Return (x, y) of the center of cell containing provided text 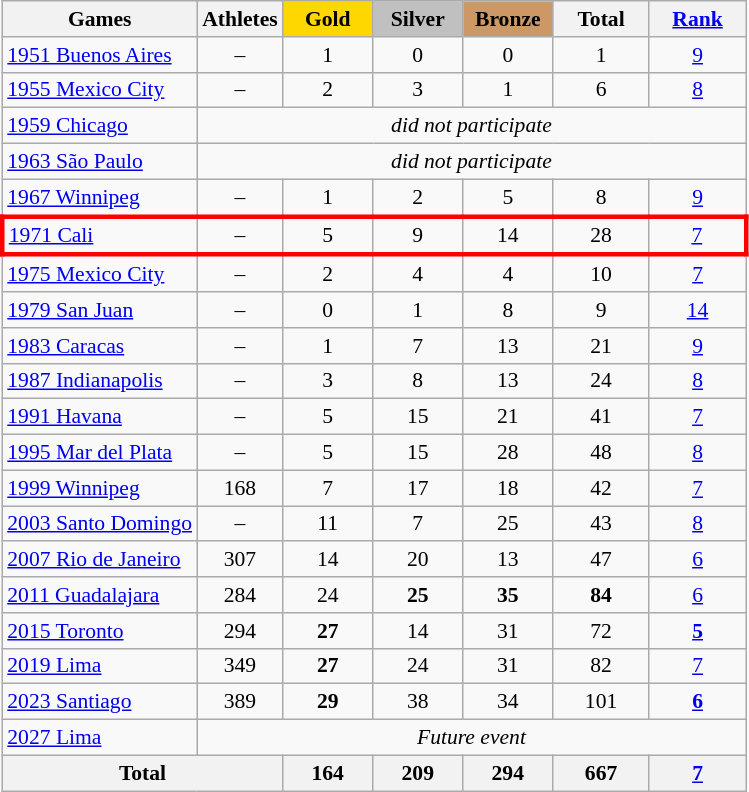
2015 Toronto (100, 631)
Games (100, 19)
389 (240, 702)
29 (328, 702)
2007 Rio de Janeiro (100, 560)
1999 Winnipeg (100, 488)
Athletes (240, 19)
82 (602, 666)
41 (602, 417)
34 (508, 702)
84 (602, 595)
2027 Lima (100, 738)
1951 Buenos Aires (100, 55)
168 (240, 488)
48 (602, 453)
47 (602, 560)
2023 Santiago (100, 702)
667 (602, 773)
349 (240, 666)
2003 Santo Domingo (100, 524)
Future event (472, 738)
42 (602, 488)
1983 Caracas (100, 346)
1955 Mexico City (100, 90)
164 (328, 773)
72 (602, 631)
1979 San Juan (100, 310)
1987 Indianapolis (100, 381)
35 (508, 595)
18 (508, 488)
10 (602, 274)
101 (602, 702)
1971 Cali (100, 236)
1975 Mexico City (100, 274)
1995 Mar del Plata (100, 453)
11 (328, 524)
43 (602, 524)
20 (418, 560)
1963 São Paulo (100, 162)
Bronze (508, 19)
2011 Guadalajara (100, 595)
1967 Winnipeg (100, 198)
Rank (698, 19)
1959 Chicago (100, 126)
17 (418, 488)
307 (240, 560)
2019 Lima (100, 666)
284 (240, 595)
1991 Havana (100, 417)
Gold (328, 19)
209 (418, 773)
Silver (418, 19)
38 (418, 702)
